Search for the cell housing the specified text and yield its [x, y] center coordinate. 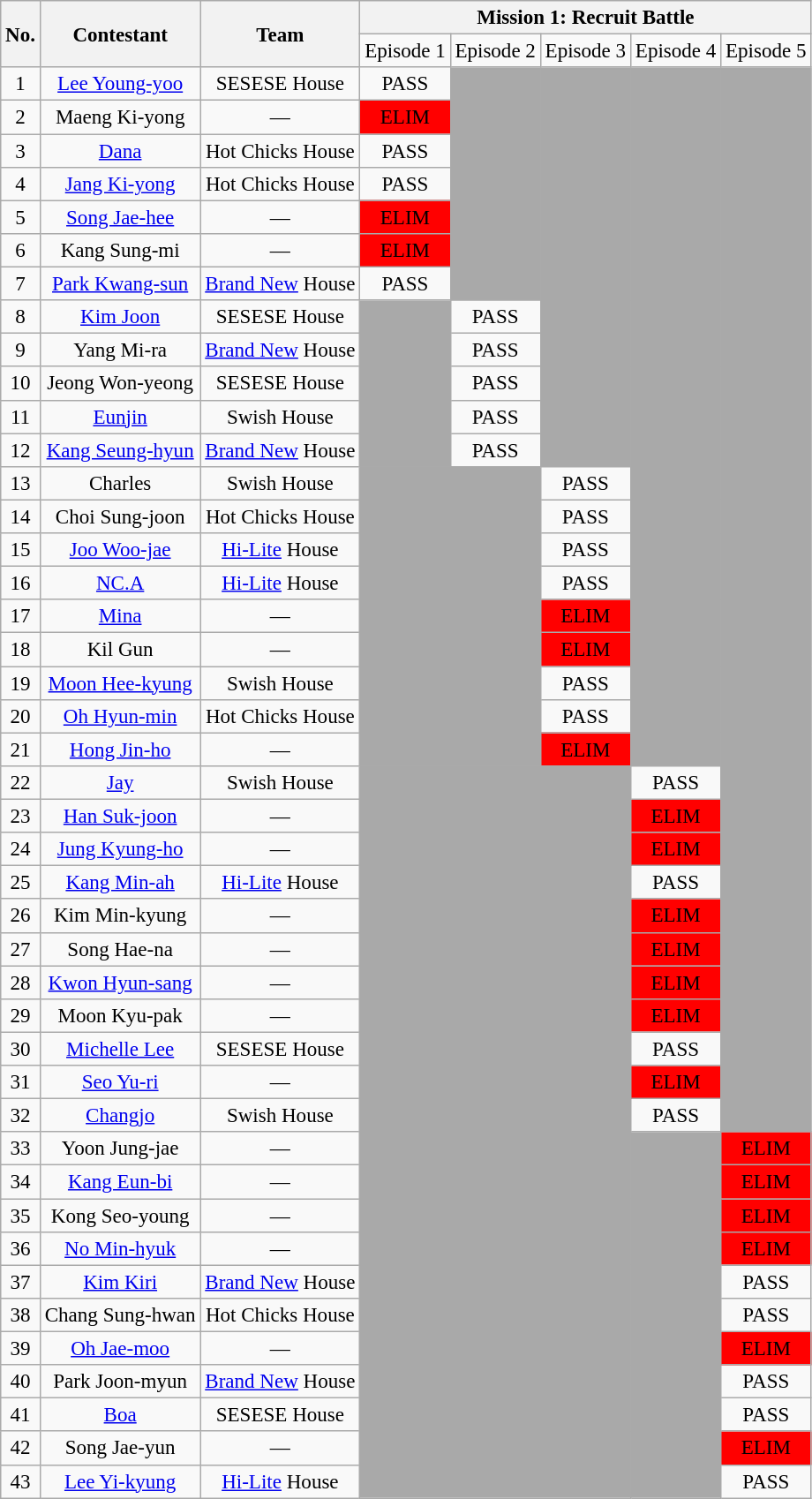
36 [21, 1249]
19 [21, 683]
Kim Kiri [120, 1282]
Choi Sung-joon [120, 516]
Kim Min-kyung [120, 916]
Moon Hee-kyung [120, 683]
Park Joon-myun [120, 1382]
Mission 1: Recruit Battle [586, 18]
Charles [120, 484]
9 [21, 350]
3 [21, 151]
Song Jae-yun [120, 1449]
Team [281, 34]
5 [21, 217]
28 [21, 983]
Yoon Jung-jae [120, 1149]
Episode 3 [585, 51]
Oh Jae-moo [120, 1349]
Episode 1 [405, 51]
22 [21, 783]
24 [21, 849]
Lee Young-yoo [120, 84]
Episode 5 [766, 51]
Boa [120, 1415]
Kang Eun-bi [120, 1182]
18 [21, 650]
39 [21, 1349]
29 [21, 1016]
Jay [120, 783]
37 [21, 1282]
Moon Kyu-pak [120, 1016]
Kwon Hyun-sang [120, 983]
20 [21, 717]
13 [21, 484]
Lee Yi-kyung [120, 1481]
Jeong Won-yeong [120, 384]
Jang Ki-yong [120, 185]
Chang Sung-hwan [120, 1315]
Seo Yu-ri [120, 1082]
Episode 2 [495, 51]
25 [21, 883]
41 [21, 1415]
No Min-hyuk [120, 1249]
2 [21, 117]
Kim Joon [120, 317]
16 [21, 584]
Kil Gun [120, 650]
17 [21, 616]
30 [21, 1049]
38 [21, 1315]
Kang Min-ah [120, 883]
42 [21, 1449]
40 [21, 1382]
Jung Kyung-ho [120, 849]
Oh Hyun-min [120, 717]
Mina [120, 616]
Han Suk-joon [120, 817]
Maeng Ki-yong [120, 117]
Eunjin [120, 417]
6 [21, 251]
Hong Jin-ho [120, 749]
1 [21, 84]
Kang Seung-hyun [120, 450]
7 [21, 284]
Dana [120, 151]
26 [21, 916]
Contestant [120, 34]
15 [21, 550]
No. [21, 34]
8 [21, 317]
34 [21, 1182]
35 [21, 1216]
Episode 4 [675, 51]
Song Jae-hee [120, 217]
NC.A [120, 584]
10 [21, 384]
27 [21, 949]
31 [21, 1082]
11 [21, 417]
Joo Woo-jae [120, 550]
12 [21, 450]
Song Hae-na [120, 949]
Yang Mi-ra [120, 350]
14 [21, 516]
Kong Seo-young [120, 1216]
33 [21, 1149]
43 [21, 1481]
21 [21, 749]
32 [21, 1116]
Park Kwang-sun [120, 284]
Michelle Lee [120, 1049]
Changjo [120, 1116]
4 [21, 185]
Kang Sung-mi [120, 251]
23 [21, 817]
